For the text-containing cell, return its midpoint in (X, Y) coordinate format. 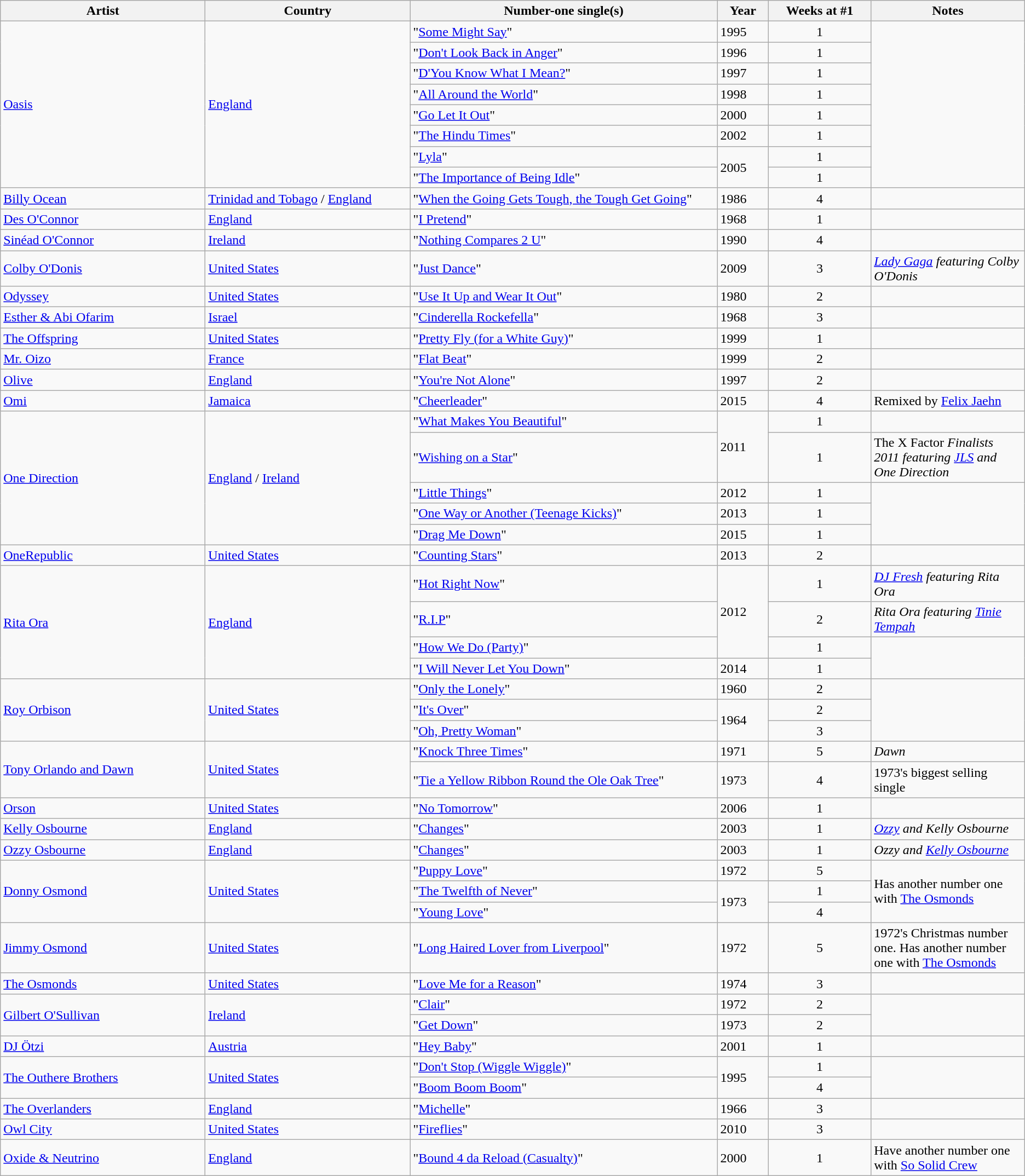
The Overlanders (103, 1109)
"Tie a Yellow Ribbon Round the Ole Oak Tree" (564, 780)
2009 (743, 268)
Lady Gaga featuring Colby O'Donis (948, 268)
Year (743, 11)
1973's biggest selling single (948, 780)
1972's Christmas number one. Has another number one with The Osmonds (948, 948)
Rita Ora featuring Tinie Tempah (948, 619)
"Hey Baby" (564, 1046)
"Just Dance" (564, 268)
Rita Ora (103, 622)
2011 (743, 447)
Jimmy Osmond (103, 948)
"Don't Stop (Wiggle Wiggle)" (564, 1067)
Gilbert O'Sullivan (103, 1014)
1964 (743, 720)
Des O'Connor (103, 219)
Odyssey (103, 297)
1974 (743, 983)
"Puppy Love" (564, 871)
"Drag Me Down" (564, 534)
Ozzy Osbourne (103, 850)
1966 (743, 1109)
"D'You Know What I Mean?" (564, 73)
Colby O'Donis (103, 268)
"Use It Up and Wear It Out" (564, 297)
Number-one single(s) (564, 11)
The Offspring (103, 338)
Have another number one with So Solid Crew (948, 1157)
Olive (103, 380)
"Fireflies" (564, 1129)
2002 (743, 136)
2014 (743, 668)
Tony Orlando and Dawn (103, 770)
France (308, 359)
1996 (743, 53)
One Direction (103, 478)
Weeks at #1 (820, 11)
"Knock Three Times" (564, 752)
"Pretty Fly (for a White Guy)" (564, 338)
Notes (948, 11)
"Love Me for a Reason" (564, 983)
DJ Fresh featuring Rita Ora (948, 584)
Israel (308, 318)
Remixed by Felix Jaehn (948, 401)
1998 (743, 94)
"Flat Beat" (564, 359)
"Nothing Compares 2 U" (564, 240)
The Osmonds (103, 983)
"Young Love" (564, 912)
Kelly Osbourne (103, 829)
"Only the Lonely" (564, 689)
"The Hindu Times" (564, 136)
"No Tomorrow" (564, 808)
2010 (743, 1129)
"Some Might Say" (564, 32)
2006 (743, 808)
"Long Haired Lover from Liverpool" (564, 948)
1960 (743, 689)
Billy Ocean (103, 198)
"Get Down" (564, 1025)
"What Makes You Beautiful" (564, 422)
"Counting Stars" (564, 555)
"I Pretend" (564, 219)
1990 (743, 240)
Donny Osmond (103, 891)
"Don't Look Back in Anger" (564, 53)
Artist (103, 11)
Oxide & Neutrino (103, 1157)
1971 (743, 752)
"When the Going Gets Tough, the Tough Get Going" (564, 198)
OneRepublic (103, 555)
"Bound 4 da Reload (Casualty)" (564, 1157)
"I Will Never Let You Down" (564, 668)
Dawn (948, 752)
2001 (743, 1046)
"Cheerleader" (564, 401)
"All Around the World" (564, 94)
Trinidad and Tobago / England (308, 198)
"One Way or Another (Teenage Kicks)" (564, 514)
Owl City (103, 1129)
"Cinderella Rockefella" (564, 318)
The X Factor Finalists 2011 featuring JLS and One Direction (948, 457)
Has another number one with The Osmonds (948, 891)
"Michelle" (564, 1109)
"The Importance of Being Idle" (564, 177)
"Go Let It Out" (564, 115)
Sinéad O'Connor (103, 240)
Jamaica (308, 401)
Esther & Abi Ofarim (103, 318)
2005 (743, 167)
England / Ireland (308, 478)
"The Twelfth of Never" (564, 891)
"Boom Boom Boom" (564, 1088)
1986 (743, 198)
"You're Not Alone" (564, 380)
"Clair" (564, 1004)
Mr. Oizo (103, 359)
Orson (103, 808)
Omi (103, 401)
DJ Ötzi (103, 1046)
"Oh, Pretty Woman" (564, 731)
Roy Orbison (103, 710)
"R.I.P" (564, 619)
1980 (743, 297)
"Wishing on a Star" (564, 457)
"How We Do (Party)" (564, 647)
Country (308, 11)
Oasis (103, 105)
The Outhere Brothers (103, 1077)
"Little Things" (564, 493)
"Hot Right Now" (564, 584)
"It's Over" (564, 710)
Austria (308, 1046)
"Lyla" (564, 157)
